Scan for the cell matching the given text and deliver its (X, Y) coordinate at center. 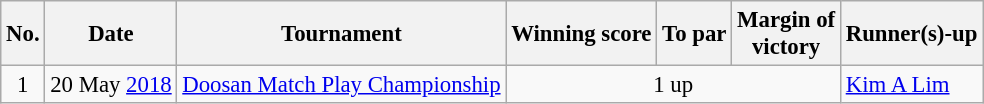
Tournament (342, 34)
Date (111, 34)
1 (23, 85)
Winning score (582, 34)
1 up (674, 85)
Doosan Match Play Championship (342, 85)
No. (23, 34)
Kim A Lim (911, 85)
20 May 2018 (111, 85)
To par (694, 34)
Runner(s)-up (911, 34)
Margin ofvictory (786, 34)
